Capture the cell that displays the provided text and extract its (x, y) central coordinate. 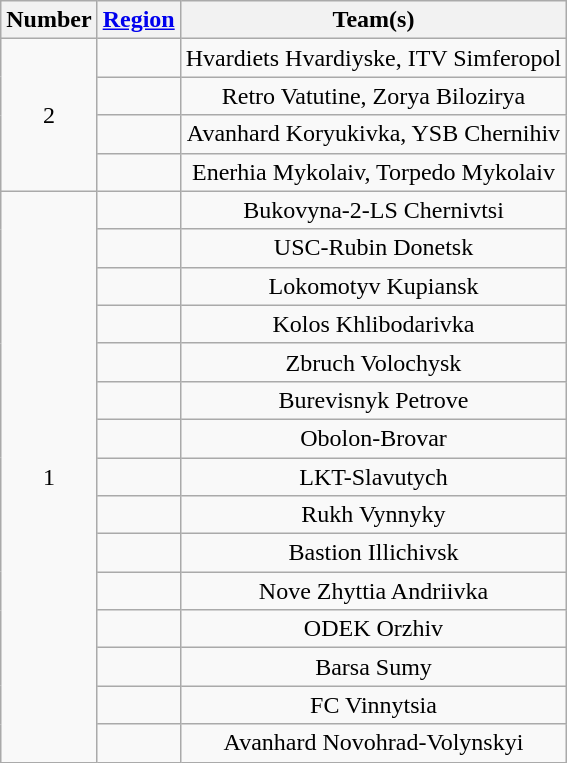
Hvardiets Hvardiyske, ITV Simferopol (374, 58)
2 (49, 115)
Retro Vatutine, Zorya Bilozirya (374, 96)
ODEK Orzhiv (374, 629)
Nove Zhyttia Andriivka (374, 591)
USC-Rubin Donetsk (374, 248)
Burevisnyk Petrove (374, 400)
Lokomotyv Kupiansk (374, 286)
Enerhia Mykolaiv, Torpedo Mykolaiv (374, 172)
Obolon-Brovar (374, 438)
1 (49, 476)
Avanhard Novohrad-Volynskyi (374, 743)
Rukh Vynnyky (374, 515)
Kolos Khlibodarivka (374, 324)
LKT-Slavutych (374, 477)
Bastion Illichivsk (374, 553)
Avanhard Koryukivka, YSB Chernihiv (374, 134)
Zbruch Volochysk (374, 362)
FC Vinnytsia (374, 705)
Region (138, 20)
Bukovyna-2-LS Chernivtsi (374, 210)
Number (49, 20)
Team(s) (374, 20)
Barsa Sumy (374, 667)
